Locate the cell with the specified text and output its (x, y) center coordinate. 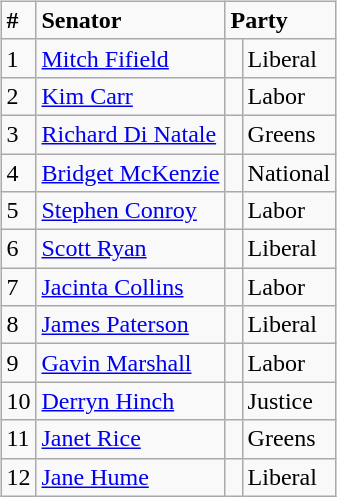
9 (18, 363)
10 (18, 401)
Justice (289, 401)
3 (18, 134)
7 (18, 287)
Jane Hume (130, 477)
Scott Ryan (130, 249)
5 (18, 211)
6 (18, 249)
4 (18, 173)
8 (18, 325)
12 (18, 477)
1 (18, 58)
11 (18, 439)
2 (18, 96)
Bridget McKenzie (130, 173)
Senator (130, 20)
Derryn Hinch (130, 401)
Stephen Conroy (130, 211)
# (18, 20)
James Paterson (130, 325)
Kim Carr (130, 96)
Mitch Fifield (130, 58)
Gavin Marshall (130, 363)
Party (280, 20)
Janet Rice (130, 439)
Jacinta Collins (130, 287)
National (289, 173)
Richard Di Natale (130, 134)
